Pinpoint the cell where the given text exists, returning its [X, Y] midpoint coordinate. 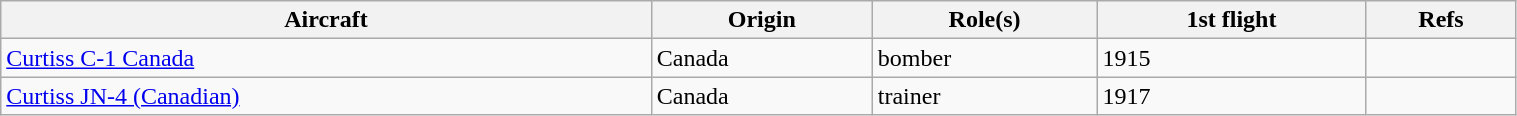
bomber [984, 58]
Refs [1441, 20]
1915 [1232, 58]
Curtiss C-1 Canada [326, 58]
Role(s) [984, 20]
1st flight [1232, 20]
Curtiss JN-4 (Canadian) [326, 96]
1917 [1232, 96]
Origin [762, 20]
Aircraft [326, 20]
trainer [984, 96]
